Detect which cell encompasses the target text, then output its [x, y] center coordinate. 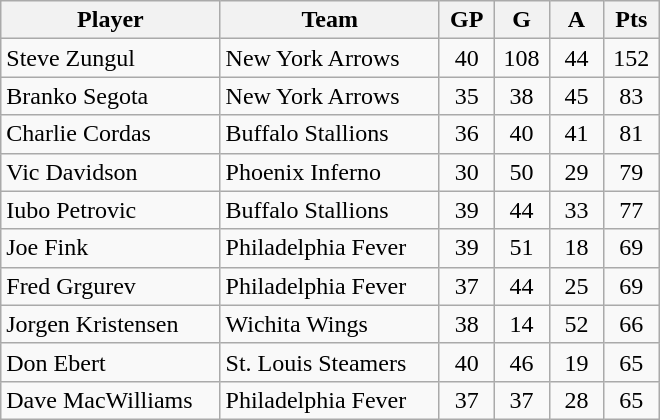
Player [110, 20]
Iubo Petrovic [110, 210]
81 [632, 134]
50 [522, 172]
Joe Fink [110, 248]
Charlie Cordas [110, 134]
36 [466, 134]
Dave MacWilliams [110, 400]
51 [522, 248]
Don Ebert [110, 362]
52 [576, 324]
152 [632, 58]
45 [576, 96]
66 [632, 324]
83 [632, 96]
Phoenix Inferno [330, 172]
18 [576, 248]
GP [466, 20]
46 [522, 362]
25 [576, 286]
30 [466, 172]
Wichita Wings [330, 324]
77 [632, 210]
St. Louis Steamers [330, 362]
Steve Zungul [110, 58]
Branko Segota [110, 96]
Team [330, 20]
Fred Grgurev [110, 286]
108 [522, 58]
28 [576, 400]
35 [466, 96]
79 [632, 172]
Jorgen Kristensen [110, 324]
29 [576, 172]
A [576, 20]
Vic Davidson [110, 172]
G [522, 20]
33 [576, 210]
19 [576, 362]
Pts [632, 20]
14 [522, 324]
41 [576, 134]
